For the text-containing cell, return its midpoint in [x, y] coordinate format. 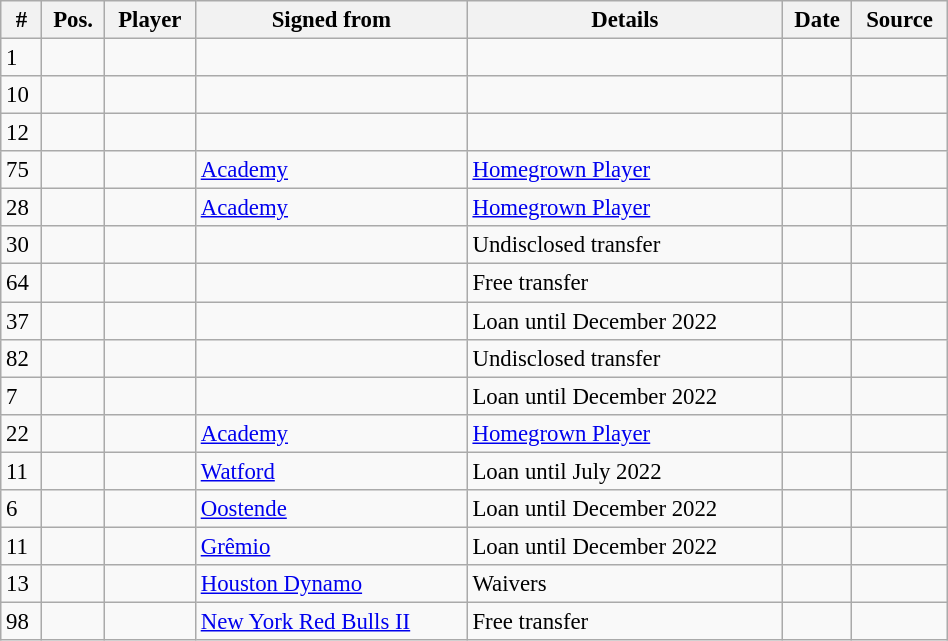
Details [624, 20]
# [22, 20]
64 [22, 283]
7 [22, 396]
10 [22, 95]
12 [22, 133]
1 [22, 58]
37 [22, 321]
Player [150, 20]
6 [22, 509]
13 [22, 584]
Oostende [331, 509]
Loan until July 2022 [624, 471]
Date [816, 20]
Signed from [331, 20]
82 [22, 358]
22 [22, 433]
30 [22, 245]
Waivers [624, 584]
New York Red Bulls II [331, 621]
Source [900, 20]
75 [22, 170]
Grêmio [331, 546]
28 [22, 208]
Watford [331, 471]
98 [22, 621]
Pos. [73, 20]
Houston Dynamo [331, 584]
